Return (x, y) of the center of cell containing provided text 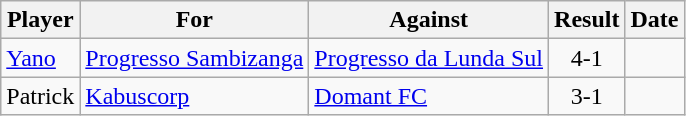
Against (429, 20)
Progresso da Lunda Sul (429, 58)
For (194, 20)
4-1 (587, 58)
Yano (40, 58)
Kabuscorp (194, 96)
Domant FC (429, 96)
Progresso Sambizanga (194, 58)
3-1 (587, 96)
Player (40, 20)
Date (654, 20)
Patrick (40, 96)
Result (587, 20)
